Search for the cell housing the specified text and yield its (x, y) center coordinate. 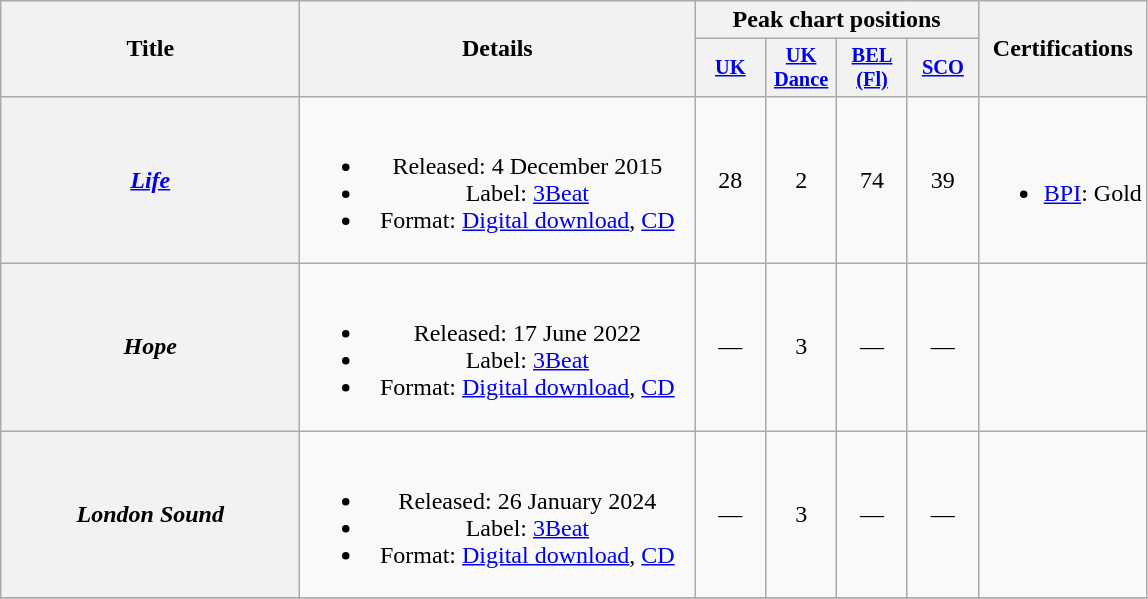
London Sound (150, 514)
Peak chart positions (836, 20)
Released: 26 January 2024Label: 3BeatFormat: Digital download, CD (498, 514)
2 (802, 180)
Released: 4 December 2015Label: 3BeatFormat: Digital download, CD (498, 180)
74 (872, 180)
Released: 17 June 2022Label: 3BeatFormat: Digital download, CD (498, 348)
SCO (942, 68)
UK (730, 68)
BEL (Fl) (872, 68)
Details (498, 49)
Certifications (1062, 49)
Hope (150, 348)
Title (150, 49)
BPI: Gold (1062, 180)
UK Dance (802, 68)
Life (150, 180)
39 (942, 180)
28 (730, 180)
